Scan for the cell matching the given text and deliver its [x, y] coordinate at center. 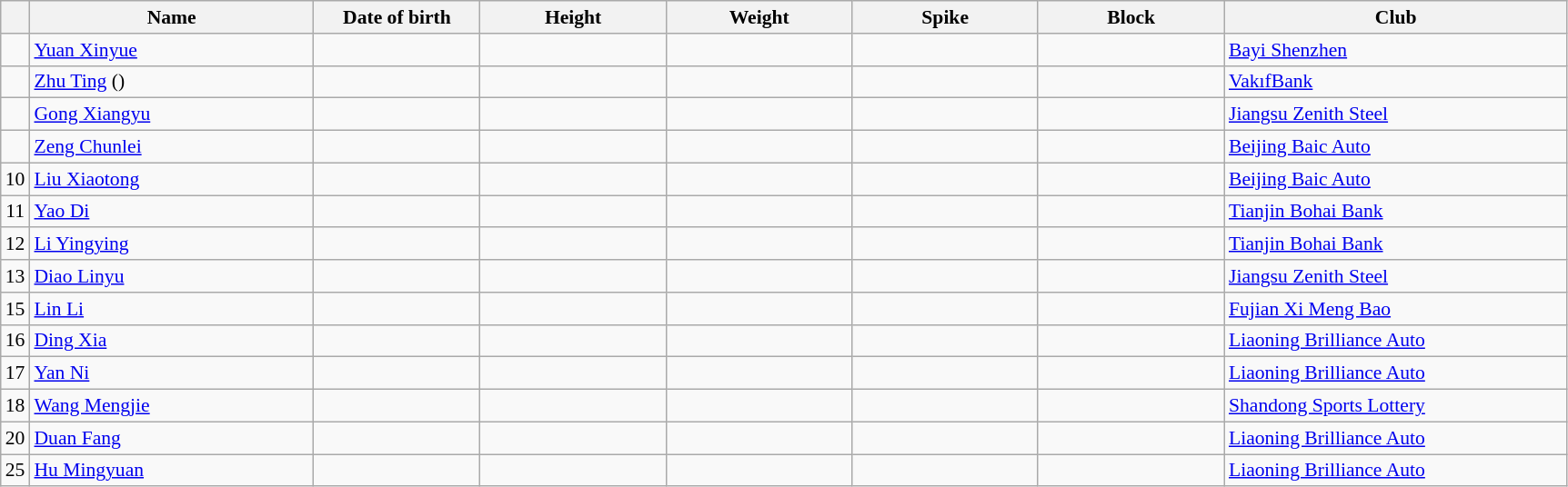
Club [1395, 17]
Height [573, 17]
10 [15, 179]
Ding Xia [171, 341]
Diao Linyu [171, 276]
Gong Xiangyu [171, 114]
Date of birth [397, 17]
Li Yingying [171, 244]
Hu Mingyuan [171, 471]
Fujian Xi Meng Bao [1395, 309]
Wang Mengjie [171, 406]
Yan Ni [171, 373]
Name [171, 17]
15 [15, 309]
12 [15, 244]
16 [15, 341]
Zhu Ting () [171, 82]
Weight [759, 17]
20 [15, 438]
18 [15, 406]
VakıfBank [1395, 82]
Duan Fang [171, 438]
Spike [946, 17]
17 [15, 373]
11 [15, 212]
Liu Xiaotong [171, 179]
13 [15, 276]
Block [1131, 17]
Yuan Xinyue [171, 50]
Zeng Chunlei [171, 147]
Bayi Shenzhen [1395, 50]
Shandong Sports Lottery [1395, 406]
25 [15, 471]
Lin Li [171, 309]
Yao Di [171, 212]
